Detect which cell encompasses the target text, then output its [x, y] center coordinate. 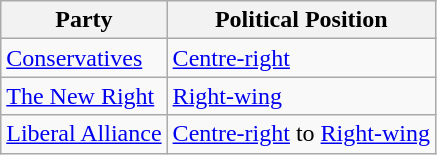
Liberal Alliance [84, 134]
Conservatives [84, 58]
Party [84, 20]
Centre-right to Right-wing [301, 134]
Right-wing [301, 96]
The New Right [84, 96]
Political Position [301, 20]
Centre-right [301, 58]
